For the text-containing cell, return its midpoint in (X, Y) coordinate format. 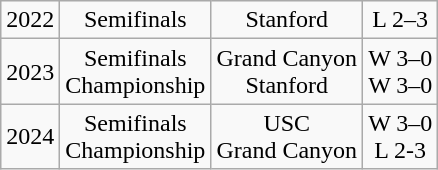
L 2–3 (400, 20)
Grand Canyon Stanford (287, 72)
W 3–0W 3–0 (400, 72)
2024 (30, 136)
2022 (30, 20)
Stanford (287, 20)
2023 (30, 72)
W 3–0L 2-3 (400, 136)
USC Grand Canyon (287, 136)
Semifinals (136, 20)
